Output the (X, Y) coordinate of the center of the cell containing the given text.  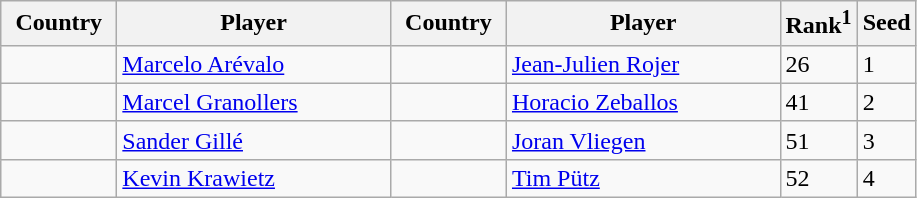
Joran Vliegen (643, 140)
51 (818, 140)
Marcelo Arévalo (254, 64)
26 (818, 64)
3 (886, 140)
Marcel Granollers (254, 102)
Tim Pütz (643, 178)
Seed (886, 24)
1 (886, 64)
Rank1 (818, 24)
41 (818, 102)
Sander Gillé (254, 140)
2 (886, 102)
4 (886, 178)
52 (818, 178)
Horacio Zeballos (643, 102)
Kevin Krawietz (254, 178)
Jean-Julien Rojer (643, 64)
